Detect which cell encompasses the target text, then output its [x, y] center coordinate. 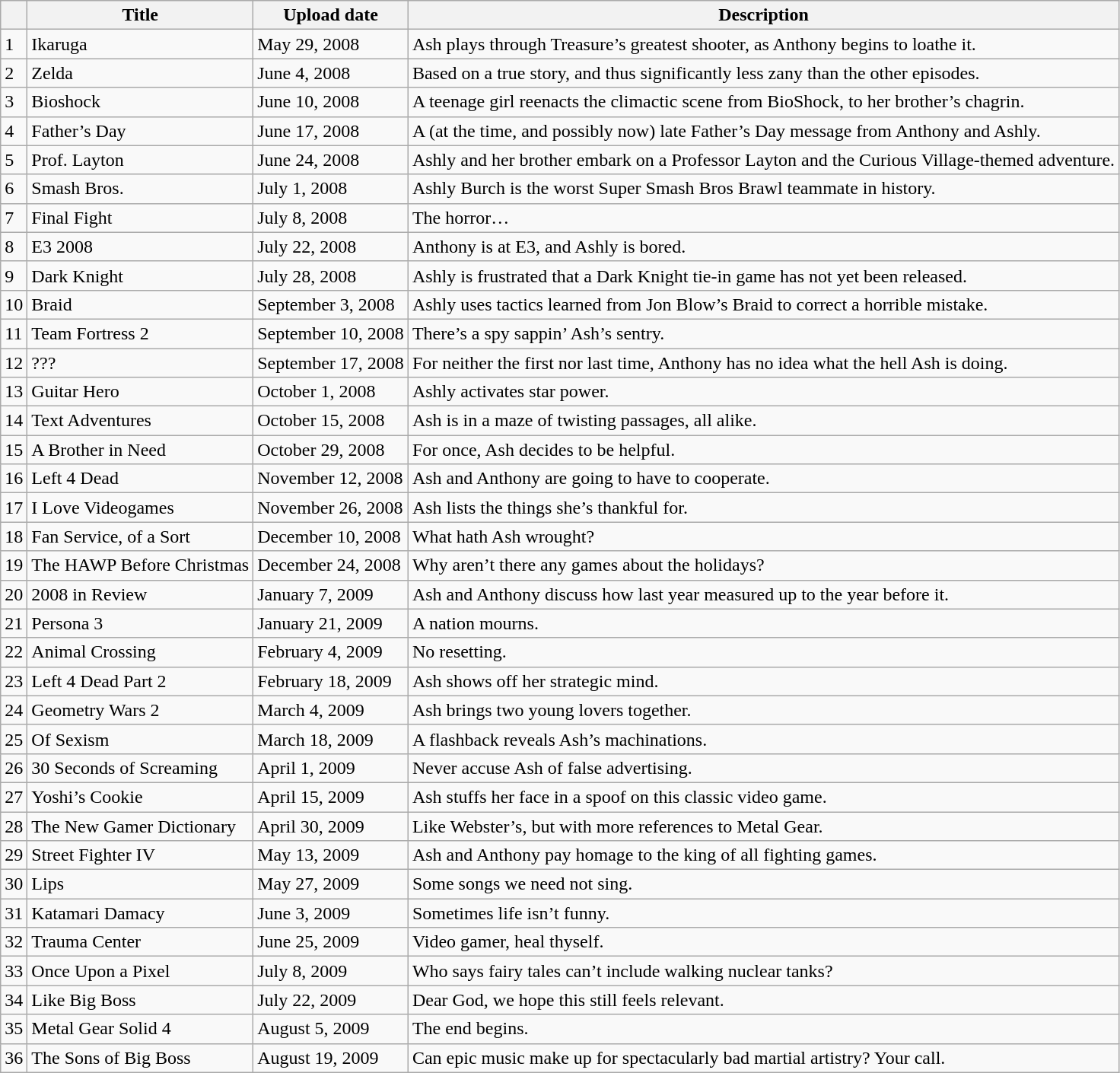
Left 4 Dead [140, 479]
April 30, 2009 [331, 826]
June 17, 2008 [331, 131]
January 21, 2009 [331, 623]
Ash stuffs her face in a spoof on this classic video game. [763, 797]
What hath Ash wrought? [763, 536]
5 [14, 160]
A flashback reveals Ash’s machinations. [763, 739]
Upload date [331, 15]
May 13, 2009 [331, 855]
June 4, 2008 [331, 73]
26 [14, 768]
Of Sexism [140, 739]
Ash and Anthony discuss how last year measured up to the year before it. [763, 594]
23 [14, 681]
34 [14, 1000]
There’s a spy sappin’ Ash’s sentry. [763, 333]
July 28, 2008 [331, 275]
Katamari Damacy [140, 913]
13 [14, 392]
Ash plays through Treasure’s greatest shooter, as Anthony begins to loathe it. [763, 44]
7 [14, 218]
Ashly Burch is the worst Super Smash Bros Brawl teammate in history. [763, 189]
March 18, 2009 [331, 739]
The New Gamer Dictionary [140, 826]
June 10, 2008 [331, 102]
2008 in Review [140, 594]
18 [14, 536]
December 24, 2008 [331, 565]
The HAWP Before Christmas [140, 565]
September 17, 2008 [331, 363]
Ashly activates star power. [763, 392]
17 [14, 508]
Anthony is at E3, and Ashly is bored. [763, 247]
July 22, 2009 [331, 1000]
14 [14, 421]
6 [14, 189]
Ikaruga [140, 44]
June 25, 2009 [331, 942]
July 8, 2008 [331, 218]
27 [14, 797]
Street Fighter IV [140, 855]
Ashly uses tactics learned from Jon Blow’s Braid to correct a horrible mistake. [763, 304]
Ashly is frustrated that a Dark Knight tie-in game has not yet been released. [763, 275]
2 [14, 73]
1 [14, 44]
Persona 3 [140, 623]
February 18, 2009 [331, 681]
11 [14, 333]
Metal Gear Solid 4 [140, 1029]
A (at the time, and possibly now) late Father’s Day message from Anthony and Ashly. [763, 131]
Like Webster’s, but with more references to Metal Gear. [763, 826]
Ash is in a maze of twisting passages, all alike. [763, 421]
36 [14, 1058]
April 15, 2009 [331, 797]
22 [14, 652]
Text Adventures [140, 421]
21 [14, 623]
July 8, 2009 [331, 971]
Guitar Hero [140, 392]
Braid [140, 304]
August 5, 2009 [331, 1029]
October 1, 2008 [331, 392]
4 [14, 131]
For once, Ash decides to be helpful. [763, 450]
Never accuse Ash of false advertising. [763, 768]
The horror… [763, 218]
June 3, 2009 [331, 913]
Bioshock [140, 102]
Title [140, 15]
The end begins. [763, 1029]
Left 4 Dead Part 2 [140, 681]
Some songs we need not sing. [763, 884]
I Love Videogames [140, 508]
20 [14, 594]
Ash shows off her strategic mind. [763, 681]
E3 2008 [140, 247]
Ashly and her brother embark on a Professor Layton and the Curious Village-themed adventure. [763, 160]
September 10, 2008 [331, 333]
Zelda [140, 73]
Trauma Center [140, 942]
December 10, 2008 [331, 536]
Animal Crossing [140, 652]
Ash brings two young lovers together. [763, 710]
October 15, 2008 [331, 421]
Fan Service, of a Sort [140, 536]
February 4, 2009 [331, 652]
33 [14, 971]
19 [14, 565]
28 [14, 826]
Video gamer, heal thyself. [763, 942]
Once Upon a Pixel [140, 971]
Prof. Layton [140, 160]
Ash lists the things she’s thankful for. [763, 508]
August 19, 2009 [331, 1058]
9 [14, 275]
Like Big Boss [140, 1000]
A teenage girl reenacts the climactic scene from BioShock, to her brother’s chagrin. [763, 102]
Lips [140, 884]
10 [14, 304]
25 [14, 739]
November 12, 2008 [331, 479]
Can epic music make up for spectacularly bad martial artistry? Your call. [763, 1058]
September 3, 2008 [331, 304]
April 1, 2009 [331, 768]
Team Fortress 2 [140, 333]
Ash and Anthony pay homage to the king of all fighting games. [763, 855]
Final Fight [140, 218]
16 [14, 479]
32 [14, 942]
Ash and Anthony are going to have to cooperate. [763, 479]
A nation mourns. [763, 623]
No resetting. [763, 652]
Smash Bros. [140, 189]
Father’s Day [140, 131]
Yoshi’s Cookie [140, 797]
3 [14, 102]
October 29, 2008 [331, 450]
30 Seconds of Screaming [140, 768]
12 [14, 363]
Who says fairy tales can’t include walking nuclear tanks? [763, 971]
15 [14, 450]
??? [140, 363]
8 [14, 247]
A Brother in Need [140, 450]
January 7, 2009 [331, 594]
Description [763, 15]
May 29, 2008 [331, 44]
For neither the first nor last time, Anthony has no idea what the hell Ash is doing. [763, 363]
29 [14, 855]
31 [14, 913]
March 4, 2009 [331, 710]
November 26, 2008 [331, 508]
Geometry Wars 2 [140, 710]
Dear God, we hope this still feels relevant. [763, 1000]
Based on a true story, and thus significantly less zany than the other episodes. [763, 73]
The Sons of Big Boss [140, 1058]
24 [14, 710]
Why aren’t there any games about the holidays? [763, 565]
July 1, 2008 [331, 189]
Sometimes life isn’t funny. [763, 913]
Dark Knight [140, 275]
July 22, 2008 [331, 247]
35 [14, 1029]
May 27, 2009 [331, 884]
30 [14, 884]
June 24, 2008 [331, 160]
